Output the (X, Y) coordinate of the center of the cell containing the given text.  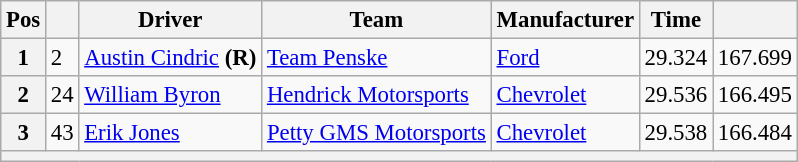
29.538 (676, 133)
3 (24, 133)
Hendrick Motorsports (377, 95)
Pos (24, 20)
Team (377, 20)
29.536 (676, 95)
Team Penske (377, 58)
43 (62, 133)
167.699 (756, 58)
24 (62, 95)
1 (24, 58)
29.324 (676, 58)
Erik Jones (170, 133)
Manufacturer (565, 20)
Time (676, 20)
Austin Cindric (R) (170, 58)
Driver (170, 20)
Ford (565, 58)
166.484 (756, 133)
166.495 (756, 95)
Petty GMS Motorsports (377, 133)
William Byron (170, 95)
